Return [x, y] of the center of cell containing provided text 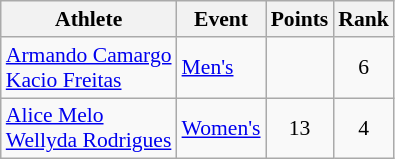
Rank [364, 19]
Men's [222, 68]
Athlete [89, 19]
13 [300, 128]
4 [364, 128]
Alice MeloWellyda Rodrigues [89, 128]
6 [364, 68]
Women's [222, 128]
Points [300, 19]
Event [222, 19]
Armando CamargoKacio Freitas [89, 68]
